Detect which cell encompasses the target text, then output its (x, y) center coordinate. 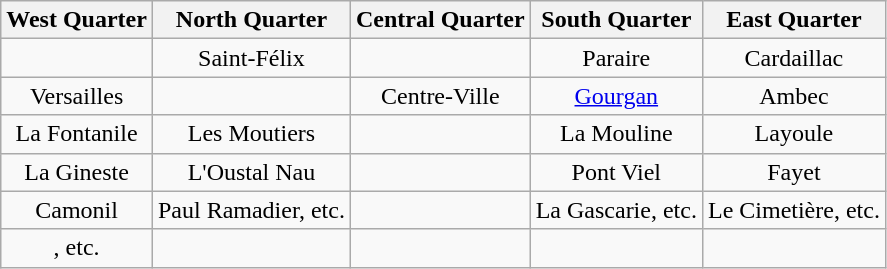
Paul Ramadier, etc. (251, 210)
Cardaillac (794, 58)
Central Quarter (440, 20)
South Quarter (616, 20)
Le Cimetière, etc. (794, 210)
Fayet (794, 172)
Camonil (77, 210)
East Quarter (794, 20)
Centre-Ville (440, 96)
Paraire (616, 58)
La Mouline (616, 134)
North Quarter (251, 20)
La Fontanile (77, 134)
Layoule (794, 134)
Gourgan (616, 96)
Versailles (77, 96)
Saint-Félix (251, 58)
L'Oustal Nau (251, 172)
Pont Viel (616, 172)
West Quarter (77, 20)
Les Moutiers (251, 134)
, etc. (77, 248)
La Gascarie, etc. (616, 210)
La Gineste (77, 172)
Ambec (794, 96)
